From the cell containing the given text, extract its center point as (x, y) coordinate. 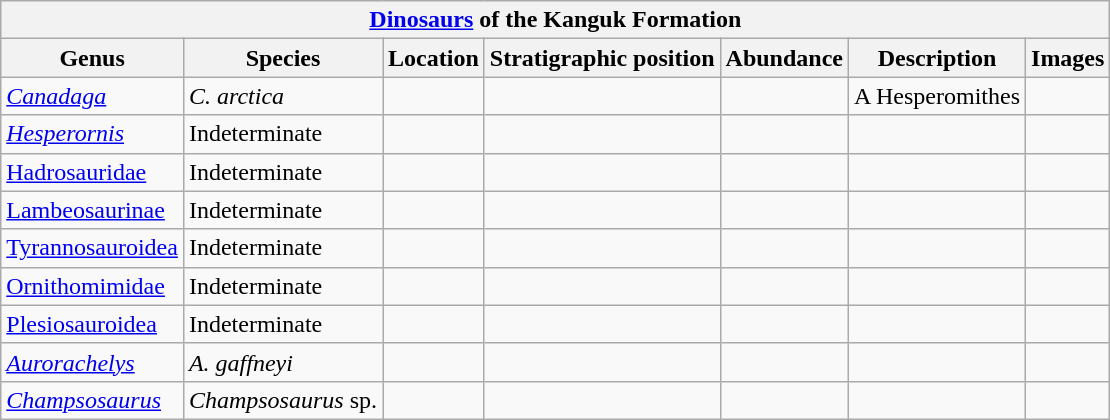
Champsosaurus (92, 400)
Ornithomimidae (92, 286)
Stratigraphic position (602, 58)
Champsosaurus sp. (282, 400)
Tyrannosauroidea (92, 248)
Description (936, 58)
Location (434, 58)
Hesperornis (92, 134)
A. gaffneyi (282, 362)
Dinosaurs of the Kanguk Formation (556, 20)
Aurorachelys (92, 362)
Hadrosauridae (92, 172)
Images (1068, 58)
Genus (92, 58)
Canadaga (92, 96)
Lambeosaurinae (92, 210)
Abundance (784, 58)
Plesiosauroidea (92, 324)
Species (282, 58)
A Hesperomithes (936, 96)
C. arctica (282, 96)
